Identify which cell holds the provided text, then report its [x, y] central coordinate. 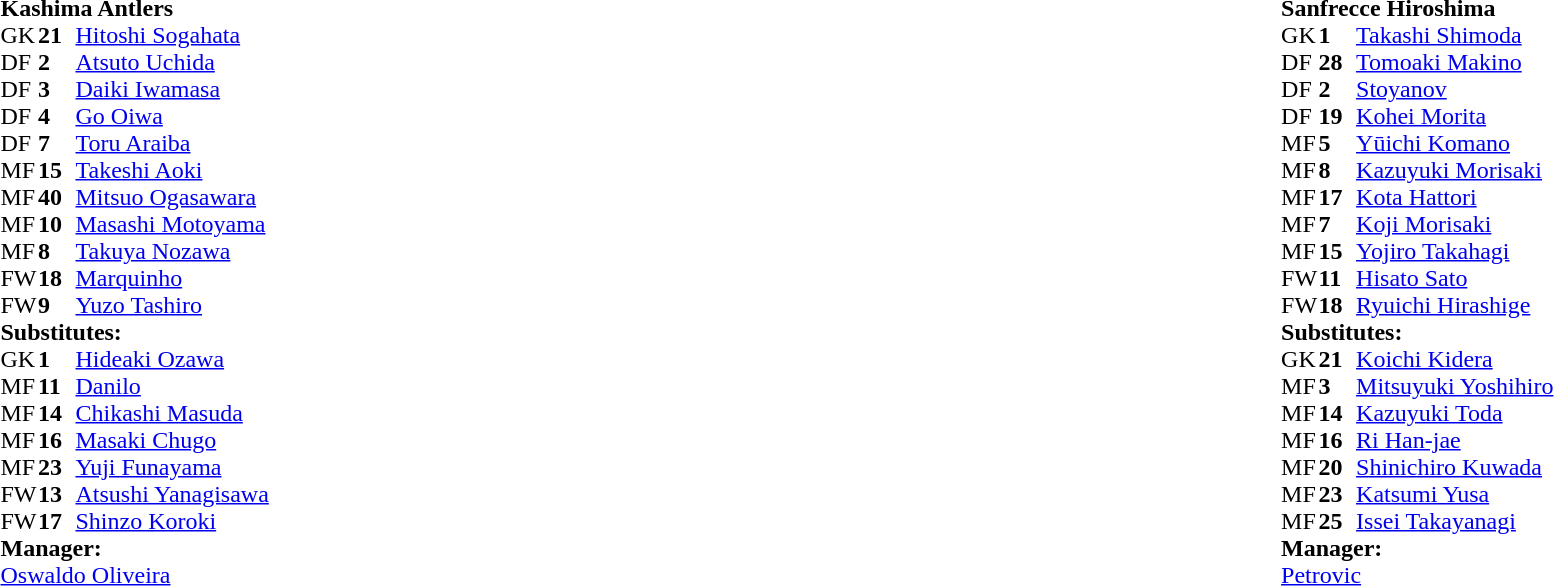
Ryuichi Hirashige [1454, 306]
Kazuyuki Morisaki [1454, 170]
Mitsuo Ogasawara [172, 198]
Takashi Shimoda [1454, 36]
Yuji Funayama [172, 468]
10 [57, 224]
25 [1338, 522]
Stoyanov [1454, 90]
4 [57, 116]
9 [57, 306]
Danilo [172, 386]
40 [57, 198]
Yuzo Tashiro [172, 306]
Kohei Morita [1454, 116]
28 [1338, 62]
Tomoaki Makino [1454, 62]
Daiki Iwamasa [172, 90]
Atsuto Uchida [172, 62]
Toru Araiba [172, 144]
20 [1338, 468]
Hideaki Ozawa [172, 360]
Chikashi Masuda [172, 414]
13 [57, 494]
Mitsuyuki Yoshihiro [1454, 386]
Takuya Nozawa [172, 252]
Masashi Motoyama [172, 224]
Issei Takayanagi [1454, 522]
19 [1338, 116]
Yūichi Komano [1454, 144]
Koji Morisaki [1454, 224]
Koichi Kidera [1454, 360]
Hisato Sato [1454, 278]
Shinichiro Kuwada [1454, 468]
Kazuyuki Toda [1454, 414]
Atsushi Yanagisawa [172, 494]
Katsumi Yusa [1454, 494]
Masaki Chugo [172, 440]
Shinzo Koroki [172, 522]
Yojiro Takahagi [1454, 252]
Ri Han-jae [1454, 440]
Takeshi Aoki [172, 170]
Hitoshi Sogahata [172, 36]
5 [1338, 144]
Kota Hattori [1454, 198]
Go Oiwa [172, 116]
Marquinho [172, 278]
